Capture the cell that displays the provided text and extract its (X, Y) central coordinate. 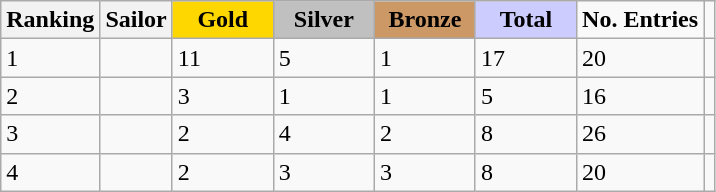
Total (526, 20)
Gold (222, 20)
11 (222, 58)
Bronze (424, 20)
17 (526, 58)
No. Entries (640, 20)
Ranking (50, 20)
Sailor (136, 20)
26 (640, 134)
16 (640, 96)
Silver (324, 20)
